Return (X, Y) of the center of cell containing provided text 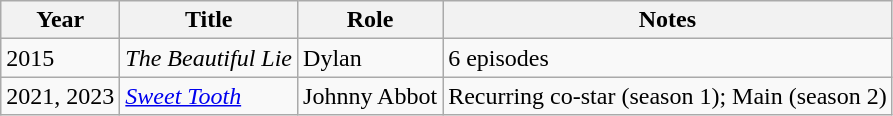
Title (209, 20)
The Beautiful Lie (209, 58)
2015 (60, 58)
Johnny Abbot (370, 96)
Notes (668, 20)
Year (60, 20)
2021, 2023 (60, 96)
Role (370, 20)
Recurring co-star (season 1); Main (season 2) (668, 96)
Sweet Tooth (209, 96)
6 episodes (668, 58)
Dylan (370, 58)
